Extract the (X, Y) coordinate from the center of the cell holding the provided text.  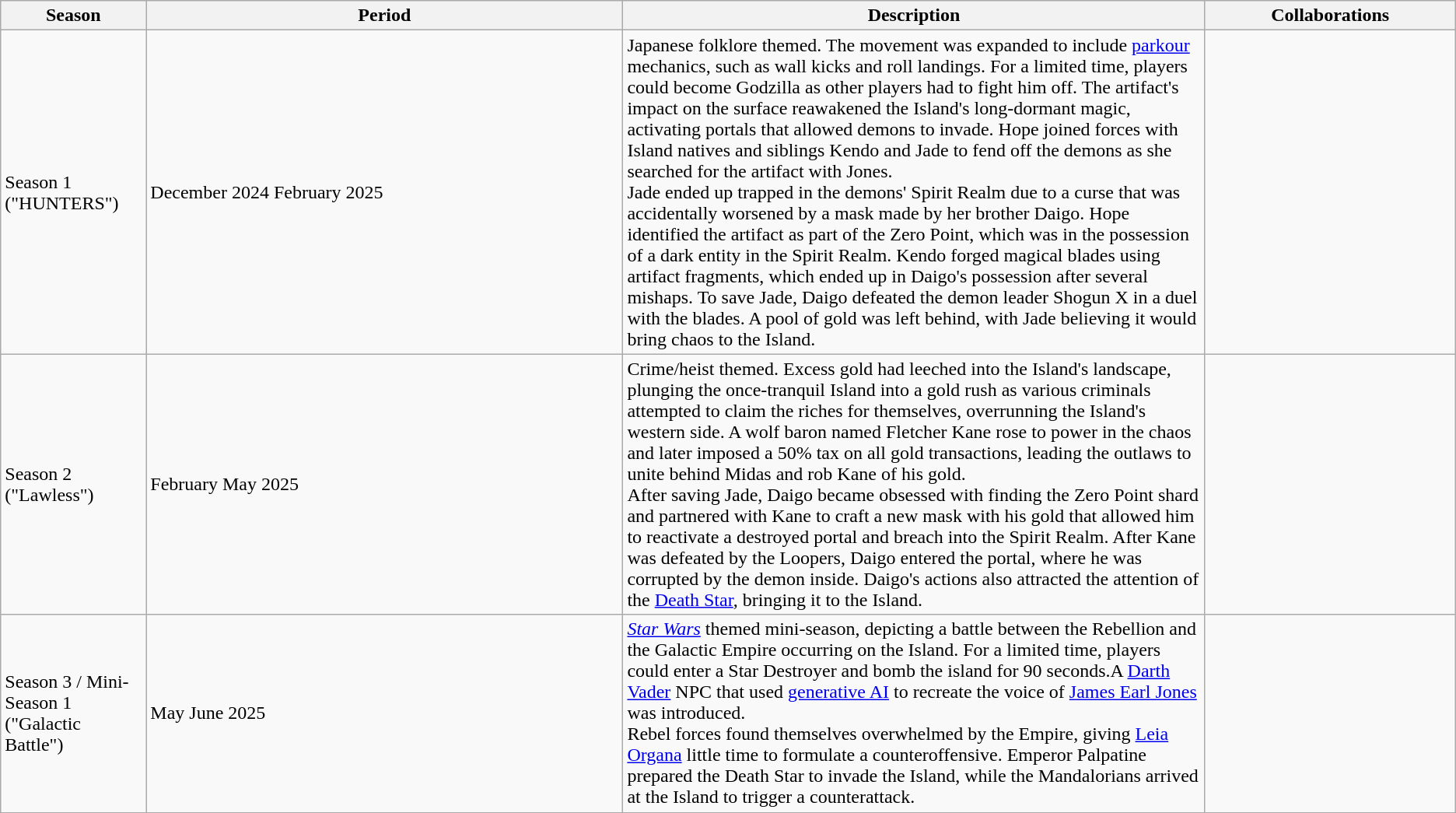
Season 3 / Mini-Season 1 ("Galactic Battle") (73, 713)
Season (73, 16)
Collaborations (1330, 16)
Period (384, 16)
Description (914, 16)
February May 2025 (384, 484)
Season 2 ("Lawless") (73, 484)
Season 1 ("HUNTERS") (73, 192)
December 2024 February 2025 (384, 192)
May June 2025 (384, 713)
